Extract the [X, Y] coordinate from the center of the cell holding the provided text.  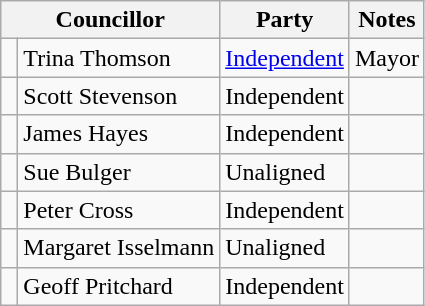
Geoff Pritchard [119, 286]
Trina Thomson [119, 58]
Notes [386, 20]
James Hayes [119, 134]
Councillor [110, 20]
Scott Stevenson [119, 96]
Sue Bulger [119, 172]
Party [285, 20]
Mayor [386, 58]
Margaret Isselmann [119, 248]
Peter Cross [119, 210]
